Output the [x, y] coordinate of the center of the cell containing the given text.  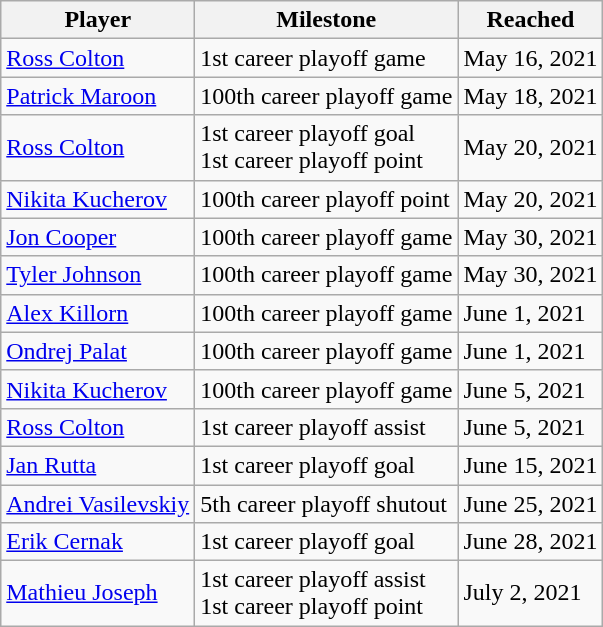
Player [98, 20]
Alex Killorn [98, 313]
Mathieu Joseph [98, 594]
Ondrej Palat [98, 351]
100th career playoff point [326, 199]
Patrick Maroon [98, 96]
Milestone [326, 20]
1st career playoff assist [326, 427]
5th career playoff shutout [326, 503]
1st career playoff game [326, 58]
1st career playoff assist1st career playoff point [326, 594]
1st career playoff goal1st career playoff point [326, 148]
June 15, 2021 [530, 465]
Reached [530, 20]
May 18, 2021 [530, 96]
June 28, 2021 [530, 542]
June 25, 2021 [530, 503]
Andrei Vasilevskiy [98, 503]
July 2, 2021 [530, 594]
Tyler Johnson [98, 275]
Jon Cooper [98, 237]
Jan Rutta [98, 465]
May 16, 2021 [530, 58]
Erik Cernak [98, 542]
